Return the (x, y) coordinate for the center point of the cell that contains the specified text.  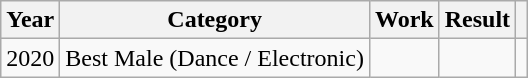
Category (215, 20)
Best Male (Dance / Electronic) (215, 58)
2020 (30, 58)
Result (477, 20)
Year (30, 20)
Work (404, 20)
